Extract the (x, y) coordinate from the center of the cell holding the provided text.  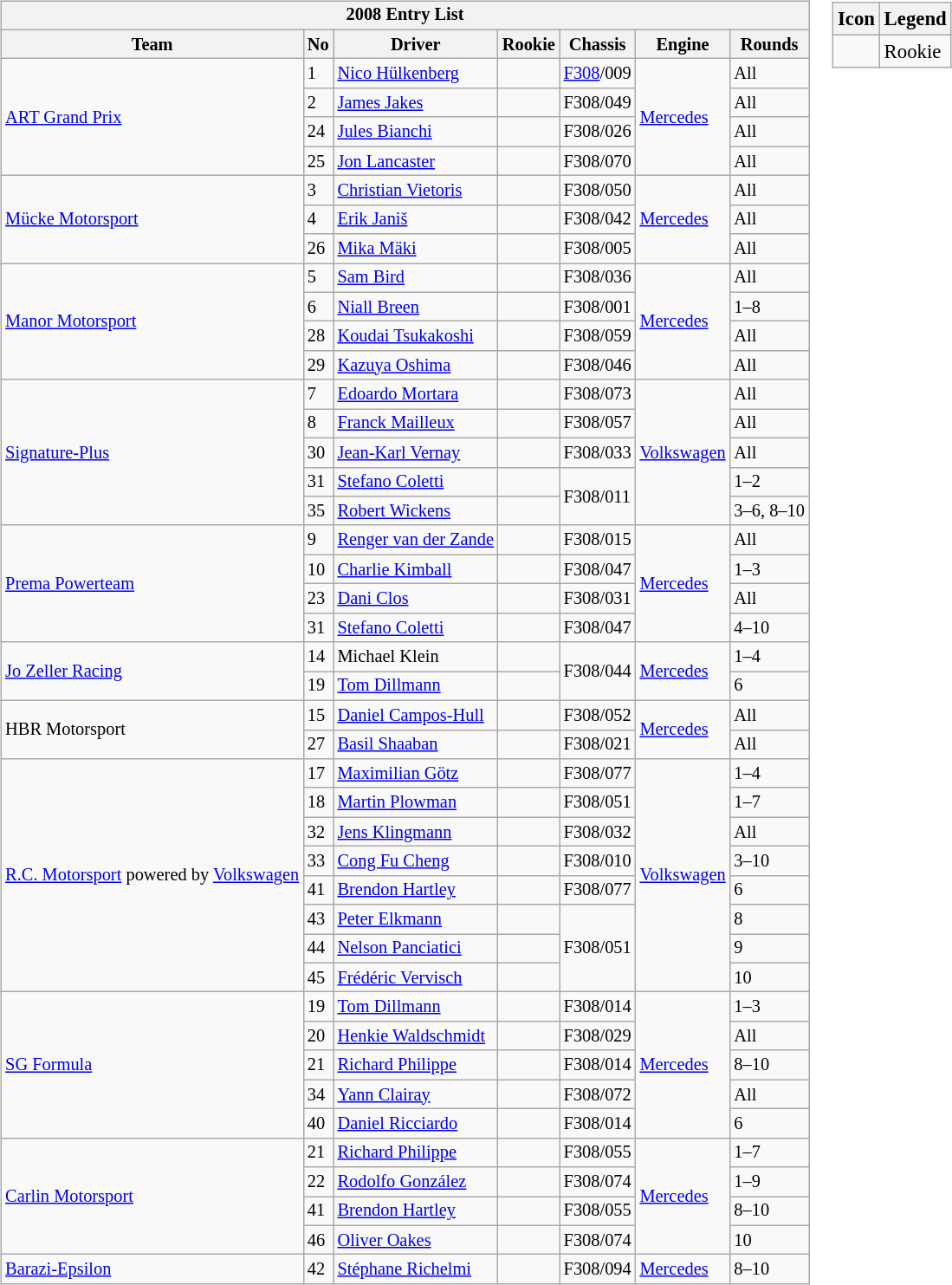
F308/015 (598, 540)
Engine (683, 44)
18 (319, 802)
F308/005 (598, 249)
Chassis (598, 44)
F308/049 (598, 103)
34 (319, 1094)
Legend (915, 19)
ART Grand Prix (152, 118)
Carlin Motorsport (152, 1196)
45 (319, 977)
46 (319, 1240)
4 (319, 219)
Cong Fu Cheng (416, 861)
Charlie Kimball (416, 569)
Jens Klingmann (416, 832)
Kazuya Oshima (416, 366)
F308/057 (598, 424)
17 (319, 774)
Henkie Waldschmidt (416, 1036)
26 (319, 249)
Sam Bird (416, 278)
F308/059 (598, 336)
F308/021 (598, 744)
44 (319, 949)
24 (319, 132)
2 (319, 103)
Jean-Karl Vernay (416, 452)
Edoardo Mortara (416, 394)
2008 Entry List (405, 16)
Nico Hülkenberg (416, 74)
F308/001 (598, 307)
Mika Mäki (416, 249)
F308/029 (598, 1036)
F308/073 (598, 394)
1 (319, 74)
F308/044 (598, 671)
1–9 (769, 1182)
F308/050 (598, 191)
5 (319, 278)
15 (319, 715)
Martin Plowman (416, 802)
Driver (416, 44)
Oliver Oakes (416, 1240)
Jules Bianchi (416, 132)
F308/072 (598, 1094)
Robert Wickens (416, 511)
F308/031 (598, 599)
F308/046 (598, 366)
F308/036 (598, 278)
20 (319, 1036)
25 (319, 161)
F308/042 (598, 219)
Mücke Motorsport (152, 220)
Barazi-Epsilon (152, 1269)
Yann Clairay (416, 1094)
43 (319, 919)
No (319, 44)
SG Formula (152, 1065)
F308/094 (598, 1269)
Prema Powerteam (152, 584)
3–10 (769, 861)
14 (319, 657)
27 (319, 744)
4–10 (769, 627)
Manor Motorsport (152, 322)
29 (319, 366)
Signature-Plus (152, 452)
Christian Vietoris (416, 191)
Niall Breen (416, 307)
F308/011 (598, 496)
Stéphane Richelmi (416, 1269)
HBR Motorsport (152, 730)
32 (319, 832)
1–8 (769, 307)
Team (152, 44)
F308/032 (598, 832)
Nelson Panciatici (416, 949)
Michael Klein (416, 657)
3–6, 8–10 (769, 511)
Renger van der Zande (416, 540)
23 (319, 599)
Frédéric Vervisch (416, 977)
Maximilian Götz (416, 774)
30 (319, 452)
3 (319, 191)
1–2 (769, 482)
42 (319, 1269)
R.C. Motorsport powered by Volkswagen (152, 875)
F308/010 (598, 861)
28 (319, 336)
Dani Clos (416, 599)
Koudai Tsukakoshi (416, 336)
Jon Lancaster (416, 161)
Daniel Ricciardo (416, 1124)
7 (319, 394)
Icon (857, 19)
Peter Elkmann (416, 919)
F308/033 (598, 452)
Daniel Campos-Hull (416, 715)
F308/070 (598, 161)
Rodolfo González (416, 1182)
33 (319, 861)
F308/009 (598, 74)
40 (319, 1124)
Erik Janiš (416, 219)
James Jakes (416, 103)
Basil Shaaban (416, 744)
F308/052 (598, 715)
F308/026 (598, 132)
Jo Zeller Racing (152, 671)
Franck Mailleux (416, 424)
22 (319, 1182)
Rounds (769, 44)
35 (319, 511)
